Locate the cell with the specified text and output its [X, Y] center coordinate. 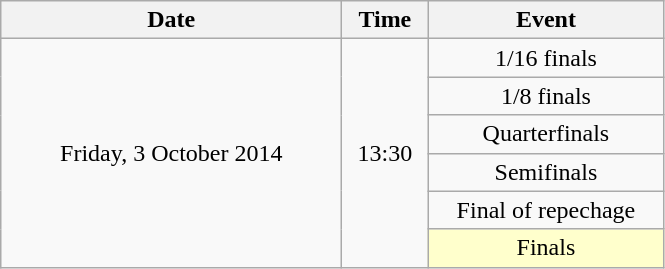
Date [172, 20]
Friday, 3 October 2014 [172, 153]
Quarterfinals [546, 134]
Event [546, 20]
1/16 finals [546, 58]
13:30 [385, 153]
1/8 finals [546, 96]
Time [385, 20]
Finals [546, 248]
Semifinals [546, 172]
Final of repechage [546, 210]
